From the cell containing the given text, extract its center point as (x, y) coordinate. 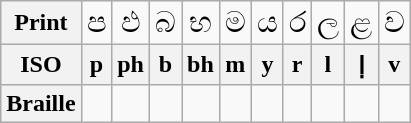
l (328, 65)
ය (267, 23)
p (96, 65)
ම (235, 23)
r (297, 65)
භ (201, 23)
Braille (41, 103)
ර (297, 23)
ph (131, 65)
ඵ (131, 23)
b (165, 65)
ḷ (362, 65)
ල (328, 23)
bh (201, 65)
v (394, 65)
y (267, 65)
m (235, 65)
ISO (41, 65)
ප (96, 23)
බ (165, 23)
ව (394, 23)
ළ (362, 23)
Print (41, 23)
